From the cell containing the given text, extract its center point as [X, Y] coordinate. 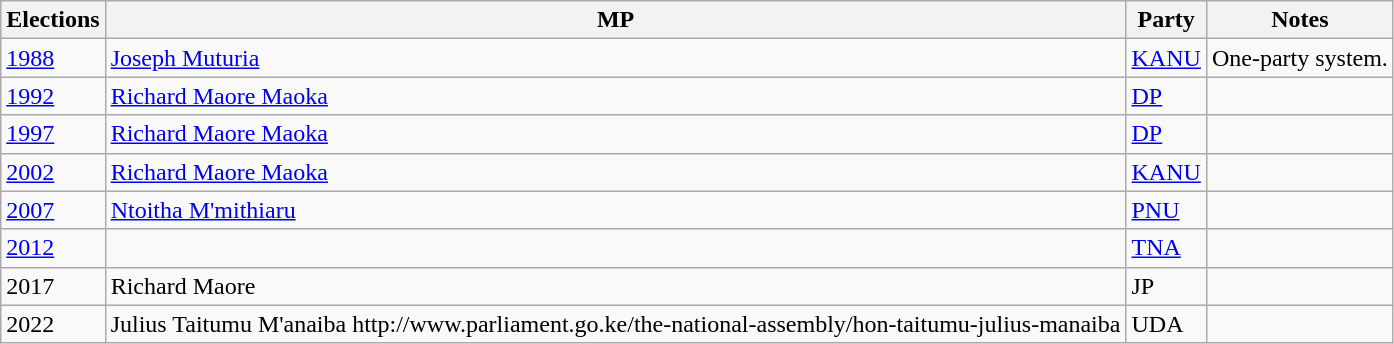
1997 [53, 134]
TNA [1166, 248]
Joseph Muturia [616, 58]
MP [616, 20]
JP [1166, 286]
2002 [53, 172]
One-party system. [1300, 58]
2012 [53, 248]
2017 [53, 286]
UDA [1166, 324]
2007 [53, 210]
Julius Taitumu M'anaiba http://www.parliament.go.ke/the-national-assembly/hon-taitumu-julius-manaiba [616, 324]
1992 [53, 96]
1988 [53, 58]
Ntoitha M'mithiaru [616, 210]
PNU [1166, 210]
Elections [53, 20]
Party [1166, 20]
Notes [1300, 20]
2022 [53, 324]
Richard Maore [616, 286]
